Scan for the cell matching the given text and deliver its (X, Y) coordinate at center. 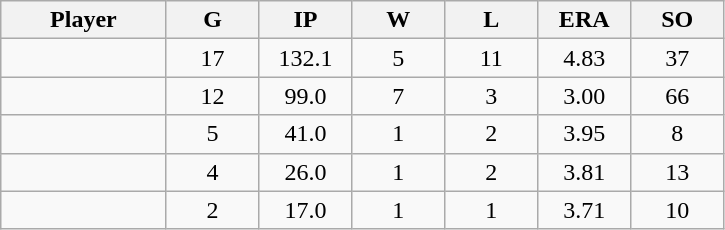
4.83 (584, 58)
L (492, 20)
3.81 (584, 172)
ERA (584, 20)
SO (678, 20)
99.0 (306, 96)
G (212, 20)
132.1 (306, 58)
3.95 (584, 134)
4 (212, 172)
3 (492, 96)
7 (398, 96)
66 (678, 96)
13 (678, 172)
41.0 (306, 134)
Player (84, 20)
IP (306, 20)
37 (678, 58)
11 (492, 58)
17 (212, 58)
W (398, 20)
12 (212, 96)
10 (678, 210)
17.0 (306, 210)
8 (678, 134)
3.71 (584, 210)
3.00 (584, 96)
26.0 (306, 172)
